Scan for the cell matching the given text and deliver its (x, y) coordinate at center. 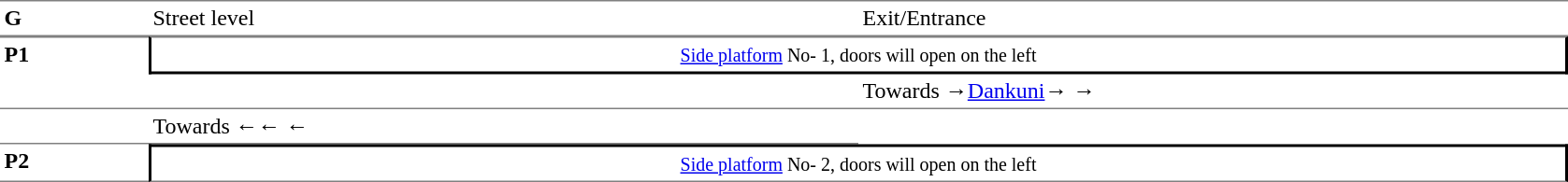
P2 (75, 162)
G (75, 19)
Towards ←← ← (503, 127)
Side platform No- 1, doors will open on the left (858, 55)
Side platform No- 2, doors will open on the left (858, 162)
Street level (503, 19)
Exit/Entrance (1214, 19)
P1 (75, 73)
Towards →Dankuni→ → (1214, 92)
